Return [X, Y] of the center of cell containing provided text 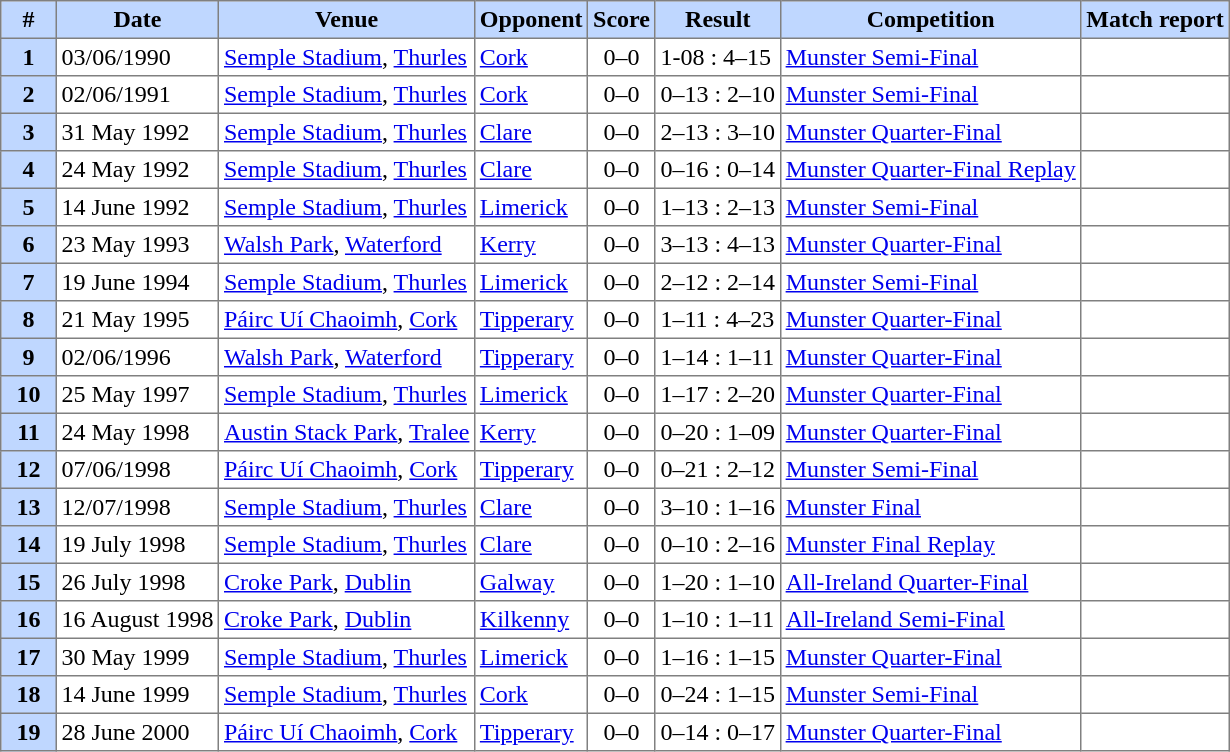
12 [29, 470]
23 May 1993 [138, 245]
17 [29, 657]
02/06/1991 [138, 95]
1–10 : 1–11 [718, 620]
Munster Final [930, 507]
03/06/1990 [138, 57]
30 May 1999 [138, 657]
4 [29, 170]
9 [29, 357]
2 [29, 95]
1–11 : 4–23 [718, 320]
1–14 : 1–11 [718, 357]
0–21 : 2–12 [718, 470]
11 [29, 432]
31 May 1992 [138, 132]
02/06/1996 [138, 357]
Match report [1155, 20]
16 [29, 620]
All-Ireland Quarter-Final [930, 582]
10 [29, 395]
5 [29, 207]
28 June 2000 [138, 732]
2–13 : 3–10 [718, 132]
0–20 : 1–09 [718, 432]
21 May 1995 [138, 320]
0–14 : 0–17 [718, 732]
1–13 : 2–13 [718, 207]
19 [29, 732]
Kilkenny [532, 620]
26 July 1998 [138, 582]
12/07/1998 [138, 507]
15 [29, 582]
14 June 1999 [138, 695]
1–17 : 2–20 [718, 395]
Score [622, 20]
Venue [347, 20]
7 [29, 282]
3 [29, 132]
0–10 : 2–16 [718, 545]
Result [718, 20]
Munster Final Replay [930, 545]
6 [29, 245]
1–20 : 1–10 [718, 582]
# [29, 20]
Date [138, 20]
3–10 : 1–16 [718, 507]
13 [29, 507]
0–24 : 1–15 [718, 695]
1 [29, 57]
07/06/1998 [138, 470]
16 August 1998 [138, 620]
14 June 1992 [138, 207]
3–13 : 4–13 [718, 245]
25 May 1997 [138, 395]
All-Ireland Semi-Final [930, 620]
1-08 : 4–15 [718, 57]
Munster Quarter-Final Replay [930, 170]
Competition [930, 20]
8 [29, 320]
Opponent [532, 20]
2–12 : 2–14 [718, 282]
24 May 1992 [138, 170]
0–16 : 0–14 [718, 170]
19 June 1994 [138, 282]
1–16 : 1–15 [718, 657]
19 July 1998 [138, 545]
24 May 1998 [138, 432]
Galway [532, 582]
Austin Stack Park, Tralee [347, 432]
14 [29, 545]
0–13 : 2–10 [718, 95]
18 [29, 695]
